Identify which cell holds the provided text, then report its [X, Y] central coordinate. 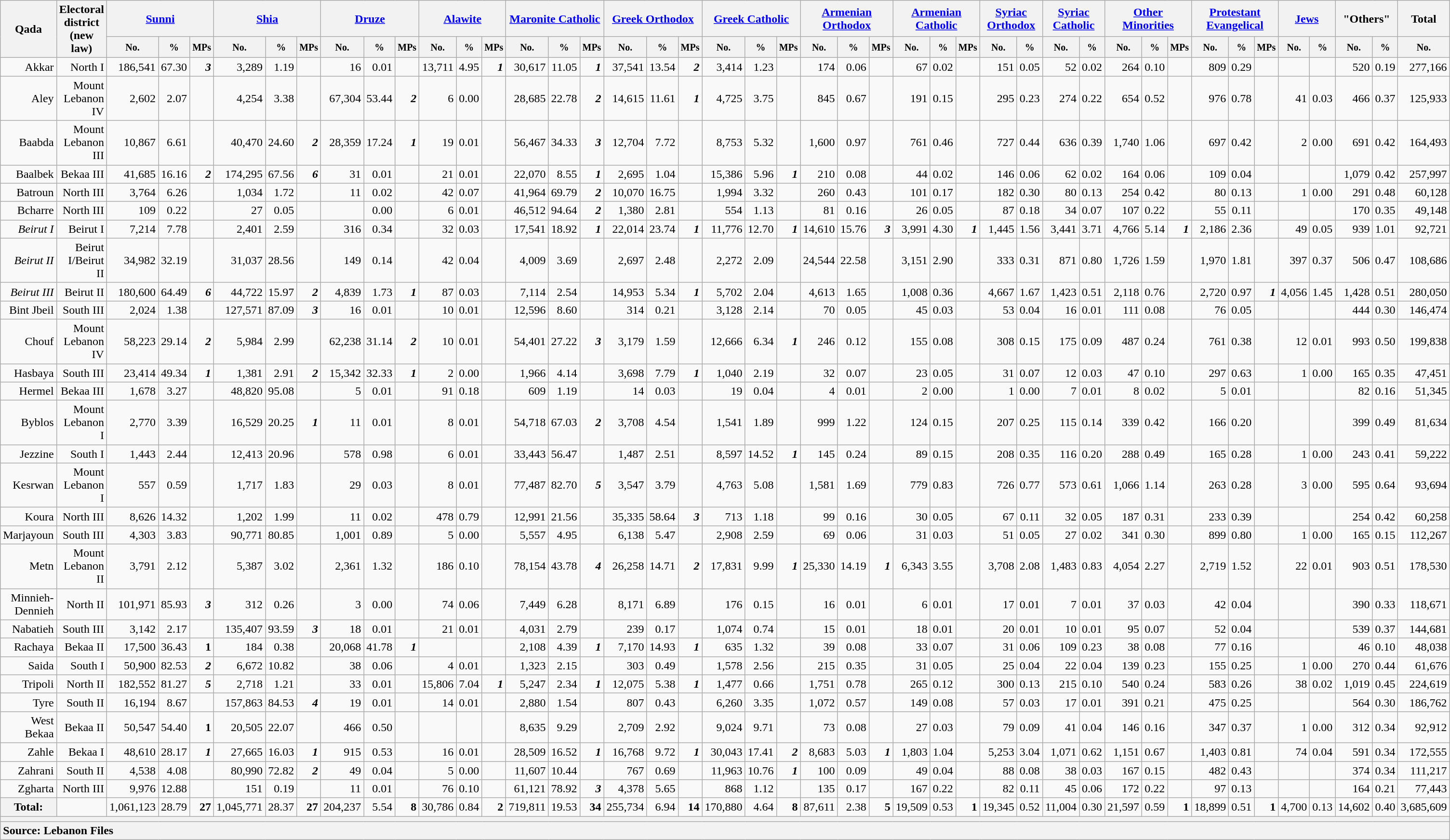
184 [240, 647]
12,075 [625, 684]
18,899 [1211, 807]
175 [1061, 341]
64.49 [174, 292]
82.53 [174, 666]
0.47 [1385, 260]
111,217 [1423, 771]
2,697 [625, 260]
3,441 [1061, 229]
2.09 [760, 260]
14,610 [819, 229]
6.34 [760, 341]
210 [819, 174]
976 [1211, 98]
81 [819, 211]
174 [819, 67]
1,477 [724, 684]
174,295 [240, 174]
81,634 [1423, 423]
573 [1061, 485]
31,037 [240, 260]
Druze [370, 18]
2,720 [1211, 292]
11.61 [662, 98]
8,171 [625, 604]
2,186 [1211, 229]
233 [1211, 517]
2,709 [625, 727]
7,114 [527, 292]
1,061,123 [132, 807]
22,070 [527, 174]
97 [1211, 789]
16.03 [281, 752]
21.56 [564, 517]
35,335 [625, 517]
3.04 [1029, 752]
6,138 [625, 535]
67.03 [564, 423]
Hermel [28, 391]
125,933 [1423, 98]
8.55 [564, 174]
32.33 [380, 373]
6,672 [240, 666]
101 [912, 192]
3.83 [174, 535]
12,596 [527, 310]
15 [819, 629]
Baalbek [28, 174]
Mount Lebanon II [81, 566]
166 [1211, 423]
1,001 [342, 535]
Koura [28, 517]
Protestant Evangelical [1235, 18]
1,380 [625, 211]
719,811 [527, 807]
37,541 [625, 67]
Akkar [28, 67]
2,719 [1211, 566]
583 [1211, 684]
224,619 [1423, 684]
30 [912, 517]
17,500 [132, 647]
20,505 [240, 727]
3.55 [943, 566]
264 [1124, 67]
5.38 [662, 684]
1.69 [853, 485]
77,487 [527, 485]
93,694 [1423, 485]
37 [1124, 604]
1,071 [1061, 752]
3.75 [760, 98]
Jews [1307, 18]
1,381 [240, 373]
2,401 [240, 229]
3.71 [1092, 229]
2.51 [662, 454]
10.44 [564, 771]
9.29 [564, 727]
5.03 [853, 752]
2,024 [132, 310]
1,740 [1124, 143]
Rachaya [28, 647]
33,443 [527, 454]
111 [1124, 310]
21,597 [1124, 807]
17.41 [760, 752]
95 [1124, 629]
3.79 [662, 485]
0.40 [1385, 807]
3,151 [912, 260]
2,602 [132, 98]
308 [998, 341]
1.73 [380, 292]
5.34 [662, 292]
30,617 [527, 67]
1,034 [240, 192]
478 [438, 517]
520 [1354, 67]
4,725 [724, 98]
0.66 [760, 684]
1,202 [240, 517]
5,984 [240, 341]
4.14 [564, 373]
2.17 [174, 629]
Kesrwan [28, 485]
60,128 [1423, 192]
94.64 [564, 211]
77 [1211, 647]
99 [819, 517]
29 [342, 485]
1.01 [1385, 229]
2.90 [943, 260]
Beirut III [28, 292]
713 [724, 517]
4.64 [760, 807]
30,043 [724, 752]
144,681 [1423, 629]
108,686 [1423, 260]
88 [998, 771]
1.12 [760, 789]
27.22 [564, 341]
77,443 [1423, 789]
4,763 [724, 485]
208 [998, 454]
6.26 [174, 192]
91 [438, 391]
4,303 [132, 535]
58.64 [662, 517]
5,247 [527, 684]
12,413 [240, 454]
3,991 [912, 229]
636 [1061, 143]
2,908 [724, 535]
Greek Orthodox [653, 18]
2.34 [564, 684]
1.99 [281, 517]
1,019 [1354, 684]
0.77 [1029, 485]
87.09 [281, 310]
7.79 [662, 373]
Zahrani [28, 771]
779 [912, 485]
43.78 [564, 566]
1,445 [998, 229]
4,009 [527, 260]
1,803 [912, 752]
58,223 [132, 341]
56.47 [564, 454]
17,831 [724, 566]
2.19 [760, 373]
14.52 [760, 454]
0.48 [1385, 192]
14,602 [1354, 807]
30,786 [438, 807]
2.92 [662, 727]
Mount Lebanon III [81, 143]
Nabatieh [28, 629]
16,529 [240, 423]
3.35 [760, 702]
182 [998, 192]
12,704 [625, 143]
54,718 [527, 423]
2,272 [724, 260]
280,050 [1423, 292]
15,806 [438, 684]
191 [912, 98]
4,839 [342, 292]
67.56 [281, 174]
475 [1211, 702]
7,170 [625, 647]
89 [912, 454]
0.69 [662, 771]
93.59 [281, 629]
3,289 [240, 67]
182,552 [132, 684]
333 [998, 260]
48,610 [132, 752]
2.81 [662, 211]
4.08 [174, 771]
Chouf [28, 341]
Syriac Orthodox [1011, 18]
41.78 [380, 647]
199,838 [1423, 341]
0.76 [1155, 292]
Armenian Orthodox [847, 18]
Syriac Catholic [1074, 18]
11.05 [564, 67]
69.79 [564, 192]
1,403 [1211, 752]
Bint Jbeil [28, 310]
10,867 [132, 143]
180,600 [132, 292]
Source: Lebanon Files [725, 831]
51,345 [1423, 391]
246 [819, 341]
1.72 [281, 192]
554 [724, 211]
127,571 [240, 310]
1,726 [1124, 260]
8.60 [564, 310]
90,771 [240, 535]
1.21 [281, 684]
868 [724, 789]
100 [819, 771]
186,762 [1423, 702]
993 [1354, 341]
Shia [267, 18]
8,683 [819, 752]
339 [1124, 423]
57 [998, 702]
16.16 [174, 174]
87,611 [819, 807]
3,698 [625, 373]
5,702 [724, 292]
23 [912, 373]
25,330 [819, 566]
557 [132, 485]
243 [1354, 454]
1,443 [132, 454]
204,237 [342, 807]
316 [342, 229]
314 [625, 310]
1,994 [724, 192]
0.84 [469, 807]
12.88 [174, 789]
11,004 [1061, 807]
2.27 [1155, 566]
3,547 [625, 485]
139 [1124, 666]
1.89 [760, 423]
172 [1124, 789]
4,700 [1294, 807]
591 [1354, 752]
1.22 [853, 423]
540 [1124, 684]
6.89 [662, 604]
61,121 [527, 789]
Saida [28, 666]
39 [819, 647]
3.39 [174, 423]
22.07 [281, 727]
8.67 [174, 702]
0.36 [943, 292]
1,428 [1354, 292]
270 [1354, 666]
4,538 [132, 771]
18.92 [564, 229]
899 [1211, 535]
17.24 [380, 143]
49.34 [174, 373]
1,066 [1124, 485]
12,991 [527, 517]
4,378 [625, 789]
186,541 [132, 67]
5.96 [760, 174]
170 [1354, 211]
2.15 [564, 666]
28,509 [527, 752]
0.63 [1241, 373]
54,401 [527, 341]
10.82 [281, 666]
691 [1354, 143]
1,487 [625, 454]
0.41 [1385, 454]
69 [819, 535]
44,722 [240, 292]
539 [1354, 629]
5.14 [1155, 229]
595 [1354, 485]
391 [1124, 702]
0.64 [1385, 485]
5.32 [760, 143]
Batroun [28, 192]
Baabda [28, 143]
1,045,771 [240, 807]
1,717 [240, 485]
277,166 [1423, 67]
67.30 [174, 67]
697 [1211, 143]
2.91 [281, 373]
24,544 [819, 260]
Maronite Catholic [555, 18]
3,764 [132, 192]
2.12 [174, 566]
28,685 [527, 98]
North I [81, 67]
10.76 [760, 771]
16,194 [132, 702]
390 [1354, 604]
11,776 [724, 229]
23,414 [132, 373]
1,600 [819, 143]
0.45 [1385, 684]
115 [1061, 423]
16.52 [564, 752]
1,970 [1211, 260]
10,070 [625, 192]
295 [998, 98]
Marjayoun [28, 535]
67,304 [342, 98]
85.93 [174, 604]
Zahle [28, 752]
2,108 [527, 647]
Metn [28, 566]
2.99 [281, 341]
291 [1354, 192]
50,547 [132, 727]
9,976 [132, 789]
2.54 [564, 292]
146,474 [1423, 310]
303 [625, 666]
767 [625, 771]
13,711 [438, 67]
1.83 [281, 485]
41,685 [132, 174]
2.36 [1241, 229]
1,323 [527, 666]
48,038 [1423, 647]
20.96 [281, 454]
81.27 [174, 684]
3.02 [281, 566]
14.71 [662, 566]
1,541 [724, 423]
2,118 [1124, 292]
5.47 [662, 535]
297 [1211, 373]
2.38 [853, 807]
939 [1354, 229]
22,014 [625, 229]
4.39 [564, 647]
207 [998, 423]
7,449 [527, 604]
23.74 [662, 229]
31.14 [380, 341]
13.54 [662, 67]
4,254 [240, 98]
654 [1124, 98]
40,470 [240, 143]
397 [1294, 260]
112,267 [1423, 535]
807 [625, 702]
274 [1061, 98]
29.14 [174, 341]
Electoral district (new law) [81, 29]
186 [438, 566]
Bcharre [28, 211]
0.89 [380, 535]
2.04 [760, 292]
20.25 [281, 423]
11,963 [724, 771]
1.52 [1241, 566]
845 [819, 98]
999 [819, 423]
0.79 [469, 517]
19,509 [912, 807]
4,056 [1294, 292]
8,635 [527, 727]
20,068 [342, 647]
Aley [28, 98]
347 [1211, 727]
2.44 [174, 454]
5,557 [527, 535]
28.79 [174, 807]
Other Minorities [1148, 18]
3.27 [174, 391]
28.56 [281, 260]
0.61 [1092, 485]
903 [1354, 566]
26,258 [625, 566]
22.58 [853, 260]
116 [1061, 454]
92,912 [1423, 727]
2,880 [527, 702]
1.23 [760, 67]
178,530 [1423, 566]
32.19 [174, 260]
1.65 [853, 292]
135,407 [240, 629]
53 [998, 310]
0.29 [1241, 67]
1,040 [724, 373]
2.56 [760, 666]
0.81 [1241, 752]
288 [1124, 454]
257,997 [1423, 174]
62 [1061, 174]
12,666 [724, 341]
5,387 [240, 566]
7.72 [662, 143]
72.82 [281, 771]
341 [1124, 535]
915 [342, 752]
1,751 [819, 684]
6.61 [174, 143]
3.69 [564, 260]
15.97 [281, 292]
609 [527, 391]
6,260 [724, 702]
59,222 [1423, 454]
92,721 [1423, 229]
1.56 [1029, 229]
80,990 [240, 771]
3,414 [724, 67]
1,578 [724, 666]
487 [1124, 341]
170,880 [724, 807]
0.74 [760, 629]
11,607 [527, 771]
4,613 [819, 292]
60,258 [1423, 517]
1.38 [174, 310]
50,900 [132, 666]
16,768 [625, 752]
82.70 [564, 485]
1.06 [1155, 143]
34.33 [564, 143]
5,253 [998, 752]
6.28 [564, 604]
14.32 [174, 517]
Armenian Catholic [936, 18]
176 [724, 604]
0.57 [853, 702]
Tyre [28, 702]
48,820 [240, 391]
56,467 [527, 143]
157,863 [240, 702]
0.46 [943, 143]
124 [912, 423]
78,154 [527, 566]
145 [819, 454]
1.81 [1241, 260]
14.93 [662, 647]
9,024 [724, 727]
62,238 [342, 341]
2,695 [625, 174]
44 [912, 174]
3,179 [625, 341]
118,671 [1423, 604]
16.75 [662, 192]
Hasbaya [28, 373]
Jezzine [28, 454]
265 [912, 684]
1.13 [760, 211]
506 [1354, 260]
9.99 [760, 566]
727 [998, 143]
19,345 [998, 807]
51 [998, 535]
Byblos [28, 423]
0.33 [1385, 604]
70 [819, 310]
Sunni [160, 18]
1,008 [912, 292]
871 [1061, 260]
164,493 [1423, 143]
2.79 [564, 629]
101,971 [132, 604]
635 [724, 647]
1,966 [527, 373]
5.08 [760, 485]
3,685,609 [1423, 807]
1,151 [1124, 752]
482 [1211, 771]
24.60 [281, 143]
1.54 [564, 702]
1.14 [1155, 485]
15,342 [342, 373]
26 [912, 211]
19.53 [564, 807]
25 [998, 666]
Greek Catholic [751, 18]
3,128 [724, 310]
54.40 [174, 727]
107 [1124, 211]
Minnieh-Dennieh [28, 604]
Beirut I/Beirut II [81, 260]
2,770 [132, 423]
2.07 [174, 98]
6.94 [662, 807]
263 [1211, 485]
300 [998, 684]
6,343 [912, 566]
47,451 [1423, 373]
260 [819, 192]
1,074 [724, 629]
4,766 [1124, 229]
49,148 [1423, 211]
4,031 [527, 629]
578 [342, 454]
"Others" [1367, 18]
Total: [28, 807]
28,359 [342, 143]
West Bekaa [28, 727]
3,791 [132, 566]
809 [1211, 67]
1.67 [1029, 292]
1,581 [819, 485]
255,734 [625, 807]
2.48 [662, 260]
0.62 [1092, 752]
135 [819, 789]
14,615 [625, 98]
2.08 [1029, 566]
9.71 [760, 727]
41,964 [527, 192]
15,386 [724, 174]
73 [819, 727]
5.54 [380, 807]
8,626 [132, 517]
2.14 [760, 310]
47 [1124, 373]
8,597 [724, 454]
55 [1211, 211]
4.54 [662, 423]
15.76 [853, 229]
1,483 [1061, 566]
7.04 [469, 684]
61,676 [1423, 666]
2,361 [342, 566]
564 [1354, 702]
374 [1354, 771]
14.19 [853, 566]
79 [998, 727]
399 [1354, 423]
1.18 [760, 517]
1.45 [1322, 292]
Total [1423, 18]
7,214 [132, 229]
53.44 [380, 98]
27,665 [240, 752]
5.65 [662, 789]
4,054 [1124, 566]
726 [998, 485]
28.37 [281, 807]
1,678 [132, 391]
7.78 [174, 229]
78.92 [564, 789]
Qada [28, 29]
Tripoli [28, 684]
84.53 [281, 702]
1,423 [1061, 292]
172,555 [1423, 752]
4.30 [943, 229]
14,953 [625, 292]
Bekaa I [81, 752]
22.78 [564, 98]
3.38 [281, 98]
46,512 [527, 211]
80.85 [281, 535]
1,079 [1354, 174]
0.98 [380, 454]
444 [1354, 310]
3.32 [760, 192]
Alawite [463, 18]
8,753 [724, 143]
9.72 [662, 752]
12.70 [760, 229]
1,072 [819, 702]
4,667 [998, 292]
46 [1354, 647]
3,142 [132, 629]
2,718 [240, 684]
239 [625, 629]
34,982 [132, 260]
36.43 [174, 647]
17,541 [527, 229]
95.08 [281, 391]
20 [998, 629]
28.17 [174, 752]
Zgharta [28, 789]
187 [1124, 517]
